Provide the [X, Y] coordinate of the cell's center where the given text is located.  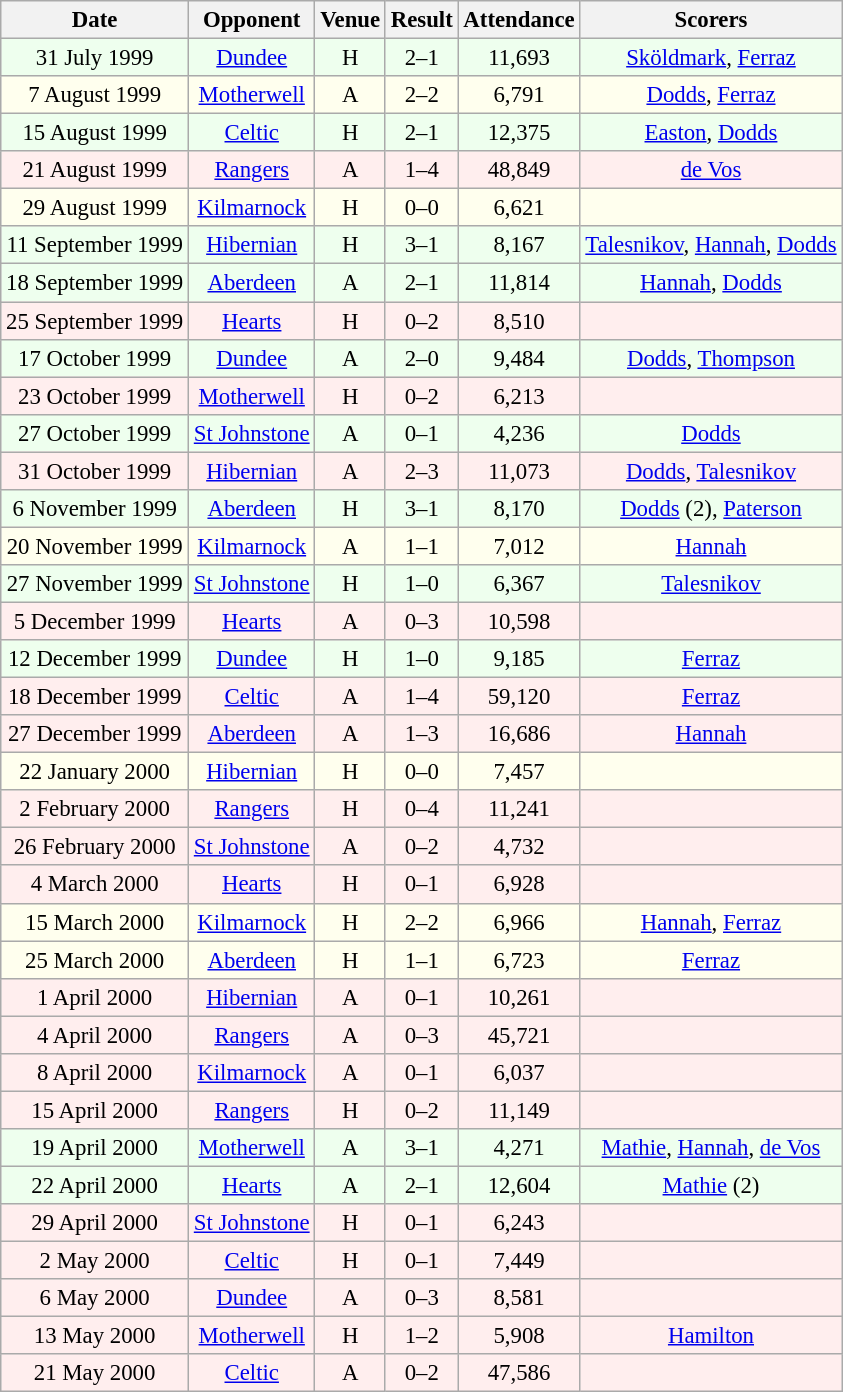
6,928 [519, 885]
6 May 2000 [95, 1298]
6,723 [519, 960]
18 September 1999 [95, 283]
5,908 [519, 1336]
8,167 [519, 245]
Easton, Dodds [711, 133]
Attendance [519, 20]
Date [95, 20]
12,375 [519, 133]
26 February 2000 [95, 847]
1–2 [422, 1336]
12,604 [519, 1185]
31 October 1999 [95, 471]
17 October 1999 [95, 358]
8,170 [519, 509]
16,686 [519, 734]
2–3 [422, 471]
4 April 2000 [95, 1035]
23 October 1999 [95, 396]
18 December 1999 [95, 697]
Dodds (2), Paterson [711, 509]
Scorers [711, 20]
25 September 1999 [95, 321]
Dodds, Thompson [711, 358]
8 April 2000 [95, 1073]
21 August 1999 [95, 170]
11,073 [519, 471]
Dodds, Talesnikov [711, 471]
1–3 [422, 734]
27 November 1999 [95, 584]
4,732 [519, 847]
31 July 1999 [95, 58]
6,791 [519, 95]
10,598 [519, 621]
0–4 [422, 809]
10,261 [519, 997]
Venue [350, 20]
11,814 [519, 283]
19 April 2000 [95, 1148]
15 April 2000 [95, 1110]
6,037 [519, 1073]
47,586 [519, 1373]
de Vos [711, 170]
11,149 [519, 1110]
7 August 1999 [95, 95]
25 March 2000 [95, 960]
7,012 [519, 546]
15 August 1999 [95, 133]
48,849 [519, 170]
Talesnikov, Hannah, Dodds [711, 245]
7,457 [519, 772]
20 November 1999 [95, 546]
Hamilton [711, 1336]
Hannah, Dodds [711, 283]
6,243 [519, 1223]
59,120 [519, 697]
Hannah, Ferraz [711, 922]
27 October 1999 [95, 433]
21 May 2000 [95, 1373]
Opponent [252, 20]
15 March 2000 [95, 922]
27 December 1999 [95, 734]
8,581 [519, 1298]
11 September 1999 [95, 245]
29 August 1999 [95, 208]
29 April 2000 [95, 1223]
7,449 [519, 1261]
8,510 [519, 321]
13 May 2000 [95, 1336]
6,213 [519, 396]
1 April 2000 [95, 997]
2–0 [422, 358]
Dodds [711, 433]
11,241 [519, 809]
Sköldmark, Ferraz [711, 58]
4 March 2000 [95, 885]
4,236 [519, 433]
4,271 [519, 1148]
22 January 2000 [95, 772]
2 February 2000 [95, 809]
Result [422, 20]
Talesnikov [711, 584]
Mathie (2) [711, 1185]
6,621 [519, 208]
2 May 2000 [95, 1261]
45,721 [519, 1035]
5 December 1999 [95, 621]
Dodds, Ferraz [711, 95]
9,185 [519, 659]
6,966 [519, 922]
6 November 1999 [95, 509]
9,484 [519, 358]
12 December 1999 [95, 659]
11,693 [519, 58]
22 April 2000 [95, 1185]
6,367 [519, 584]
Mathie, Hannah, de Vos [711, 1148]
